Scan for the cell matching the given text and deliver its (x, y) coordinate at center. 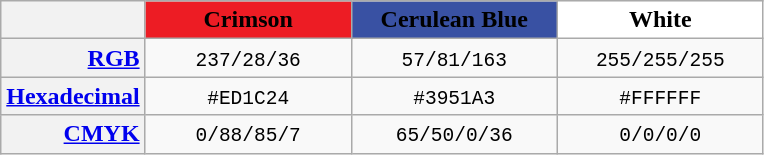
57/81/163 (454, 58)
255/255/255 (660, 58)
RGB (73, 58)
#ED1C24 (248, 96)
#3951A3 (454, 96)
Hexadecimal (73, 96)
65/50/0/36 (454, 134)
0/0/0/0 (660, 134)
0/88/85/7 (248, 134)
237/28/36 (248, 58)
#FFFFFF (660, 96)
Crimson (248, 20)
CMYK (73, 134)
Cerulean Blue (454, 20)
White (660, 20)
